For the text-containing cell, return its midpoint in (X, Y) coordinate format. 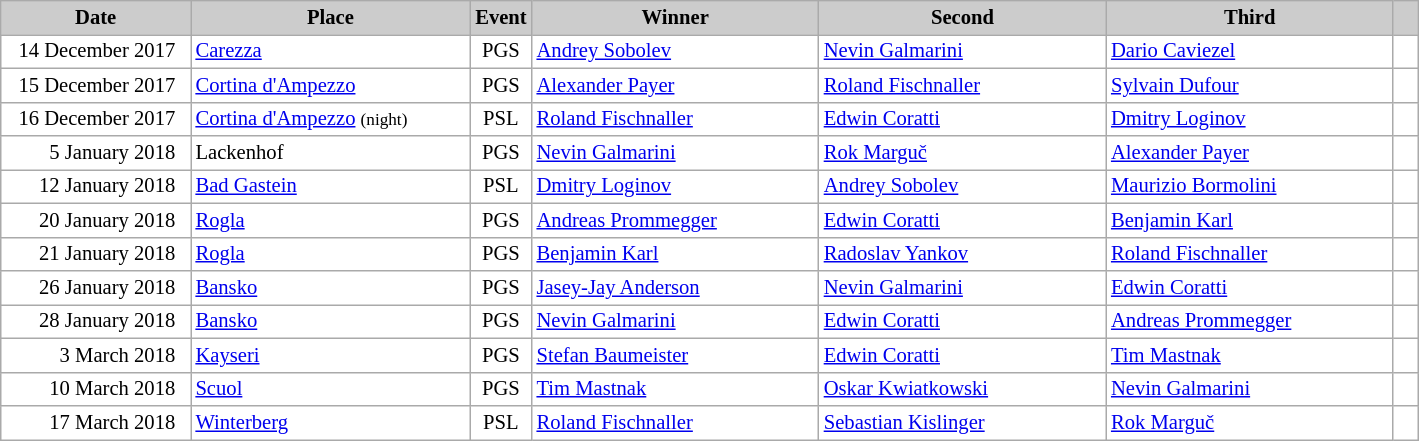
26 January 2018 (96, 287)
Date (96, 17)
Lackenhof (330, 153)
Second (962, 17)
3 March 2018 (96, 355)
Bad Gastein (330, 186)
Cortina d'Ampezzo (330, 85)
Scuol (330, 389)
Oskar Kwiatkowski (962, 389)
Sylvain Dufour (1250, 85)
Winner (676, 17)
14 December 2017 (96, 51)
17 March 2018 (96, 423)
10 March 2018 (96, 389)
21 January 2018 (96, 254)
Stefan Baumeister (676, 355)
Sebastian Kislinger (962, 423)
Dario Caviezel (1250, 51)
20 January 2018 (96, 220)
15 December 2017 (96, 85)
Event (500, 17)
5 January 2018 (96, 153)
Third (1250, 17)
Radoslav Yankov (962, 254)
Cortina d'Ampezzo (night) (330, 119)
Carezza (330, 51)
Kayseri (330, 355)
12 January 2018 (96, 186)
28 January 2018 (96, 321)
Maurizio Bormolini (1250, 186)
Jasey-Jay Anderson (676, 287)
Winterberg (330, 423)
16 December 2017 (96, 119)
Place (330, 17)
